Capture the cell that displays the provided text and extract its (X, Y) central coordinate. 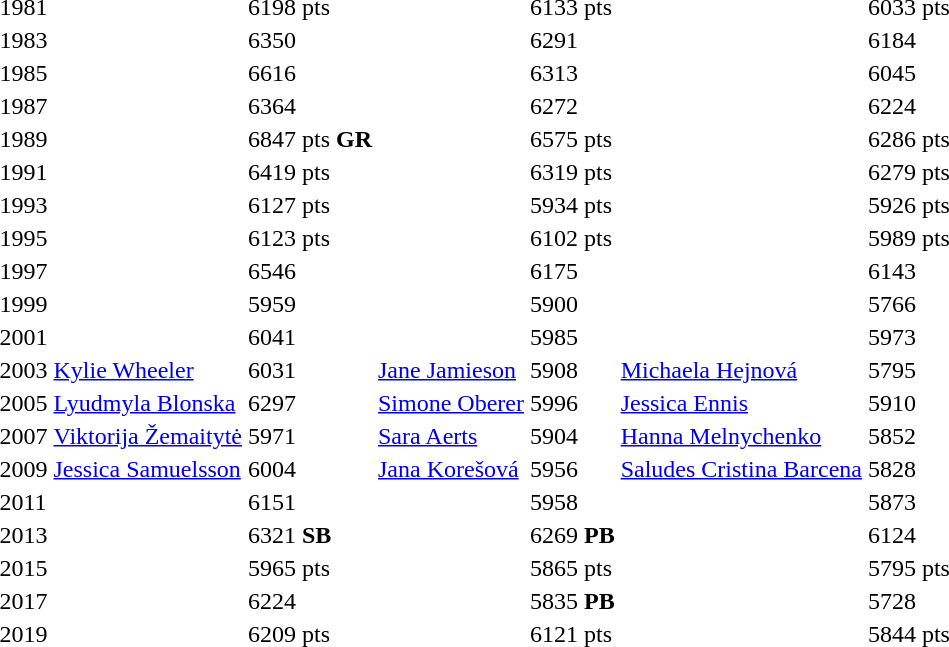
6102 pts (572, 238)
6031 (310, 370)
Kylie Wheeler (148, 370)
Lyudmyla Blonska (148, 403)
Simone Oberer (452, 403)
6004 (310, 469)
6175 (572, 271)
6151 (310, 502)
Jessica Samuelsson (148, 469)
6291 (572, 40)
5908 (572, 370)
6546 (310, 271)
5996 (572, 403)
6321 SB (310, 535)
Hanna Melnychenko (741, 436)
Viktorija Žemaitytė (148, 436)
6041 (310, 337)
6419 pts (310, 172)
Jana Korešová (452, 469)
Michaela Hejnová (741, 370)
6616 (310, 73)
6364 (310, 106)
Jane Jamieson (452, 370)
5965 pts (310, 568)
Saludes Cristina Barcena (741, 469)
Jessica Ennis (741, 403)
5956 (572, 469)
5934 pts (572, 205)
6224 (310, 601)
6319 pts (572, 172)
5900 (572, 304)
6297 (310, 403)
6127 pts (310, 205)
5959 (310, 304)
6350 (310, 40)
5985 (572, 337)
5835 PB (572, 601)
6313 (572, 73)
6272 (572, 106)
6123 pts (310, 238)
5904 (572, 436)
5958 (572, 502)
6847 pts GR (310, 139)
6575 pts (572, 139)
6269 PB (572, 535)
5971 (310, 436)
5865 pts (572, 568)
Sara Aerts (452, 436)
